Scan for the cell matching the given text and deliver its (x, y) coordinate at center. 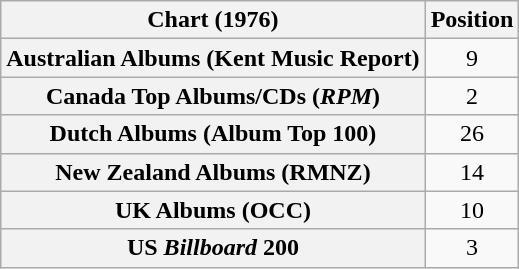
14 (472, 172)
Position (472, 20)
2 (472, 96)
9 (472, 58)
US Billboard 200 (213, 248)
Australian Albums (Kent Music Report) (213, 58)
3 (472, 248)
10 (472, 210)
26 (472, 134)
Canada Top Albums/CDs (RPM) (213, 96)
Dutch Albums (Album Top 100) (213, 134)
UK Albums (OCC) (213, 210)
Chart (1976) (213, 20)
New Zealand Albums (RMNZ) (213, 172)
